Search for the cell housing the specified text and yield its (X, Y) center coordinate. 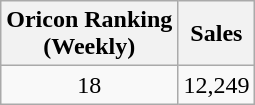
Sales (216, 34)
Oricon Ranking(Weekly) (90, 34)
18 (90, 85)
12,249 (216, 85)
